Return the [X, Y] coordinate for the center point of the cell that contains the specified text.  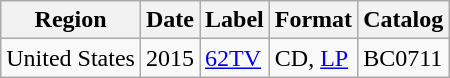
Region [71, 20]
BC0711 [404, 58]
2015 [170, 58]
62TV [235, 58]
CD, LP [313, 58]
Label [235, 20]
Catalog [404, 20]
United States [71, 58]
Format [313, 20]
Date [170, 20]
